Capture the cell that displays the provided text and extract its (x, y) central coordinate. 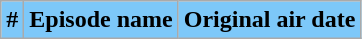
Original air date (270, 20)
Episode name (101, 20)
# (12, 20)
